Scan for the cell matching the given text and deliver its [x, y] coordinate at center. 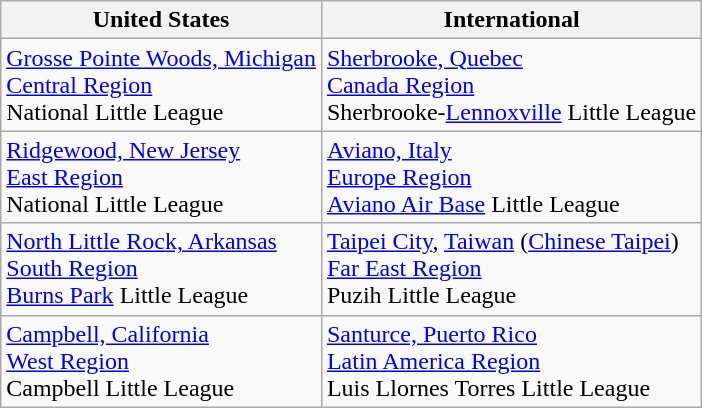
Sherbrooke, Quebec Canada RegionSherbrooke-Lennoxville Little League [511, 85]
North Little Rock, ArkansasSouth RegionBurns Park Little League [162, 269]
Aviano, ItalyEurope RegionAviano Air Base Little League [511, 177]
Grosse Pointe Woods, MichiganCentral RegionNational Little League [162, 85]
Ridgewood, New JerseyEast RegionNational Little League [162, 177]
Campbell, CaliforniaWest RegionCampbell Little League [162, 361]
International [511, 20]
Taipei City, Taiwan (Chinese Taipei)Far East RegionPuzih Little League [511, 269]
United States [162, 20]
Santurce, Puerto RicoLatin America RegionLuis Llornes Torres Little League [511, 361]
